Scan for the cell matching the given text and deliver its [x, y] coordinate at center. 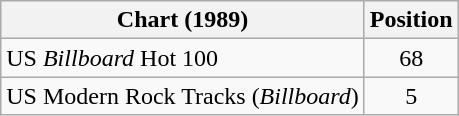
Chart (1989) [183, 20]
US Billboard Hot 100 [183, 58]
Position [411, 20]
68 [411, 58]
US Modern Rock Tracks (Billboard) [183, 96]
5 [411, 96]
